Determine the [X, Y] coordinate at the center of the cell enclosing the given text.  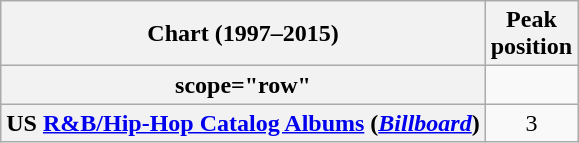
Chart (1997–2015) [243, 34]
US R&B/Hip-Hop Catalog Albums (Billboard) [243, 123]
Peakposition [531, 34]
scope="row" [243, 85]
3 [531, 123]
